Scan for the cell matching the given text and deliver its (X, Y) coordinate at center. 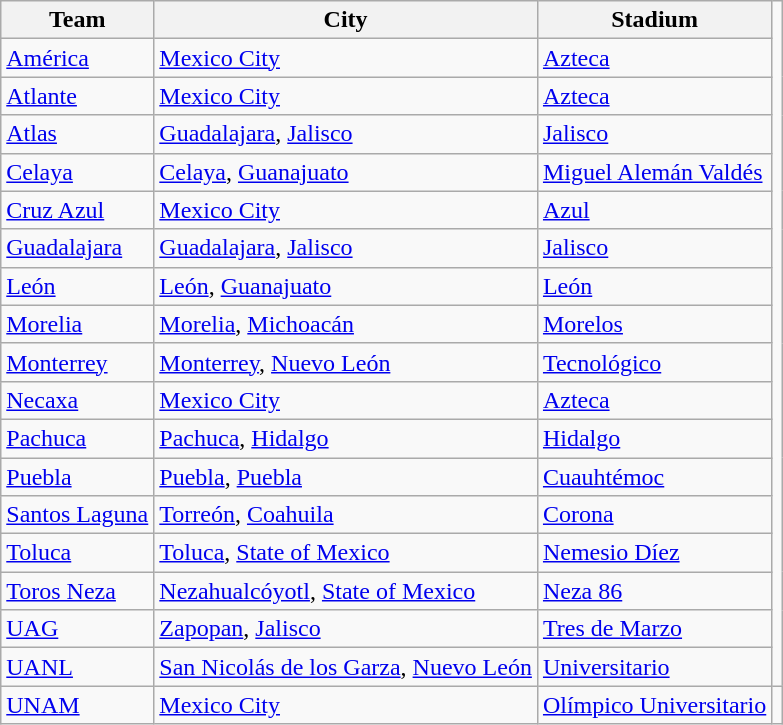
Morelia (78, 324)
Toluca (78, 553)
Nemesio Díez (654, 553)
Miguel Alemán Valdés (654, 172)
City (346, 20)
UANL (78, 667)
Tecnológico (654, 362)
Puebla (78, 477)
Guadalajara (78, 248)
Universitario (654, 667)
Hidalgo (654, 438)
Morelos (654, 324)
Azul (654, 210)
Monterrey (78, 362)
Atlas (78, 134)
Pachuca (78, 438)
UNAM (78, 705)
Monterrey, Nuevo León (346, 362)
Toluca, State of Mexico (346, 553)
Necaxa (78, 400)
UAG (78, 629)
Cruz Azul (78, 210)
Puebla, Puebla (346, 477)
Santos Laguna (78, 515)
Celaya, Guanajuato (346, 172)
América (78, 58)
Neza 86 (654, 591)
Corona (654, 515)
Celaya (78, 172)
Cuauhtémoc (654, 477)
Tres de Marzo (654, 629)
Pachuca, Hidalgo (346, 438)
Nezahualcóyotl, State of Mexico (346, 591)
Team (78, 20)
Olímpico Universitario (654, 705)
Zapopan, Jalisco (346, 629)
San Nicolás de los Garza, Nuevo León (346, 667)
León, Guanajuato (346, 286)
Torreón, Coahuila (346, 515)
Morelia, Michoacán (346, 324)
Atlante (78, 96)
Toros Neza (78, 591)
Stadium (654, 20)
